Capture the cell that displays the provided text and extract its [x, y] central coordinate. 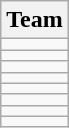
Team [35, 20]
